Scan for the cell matching the given text and deliver its (X, Y) coordinate at center. 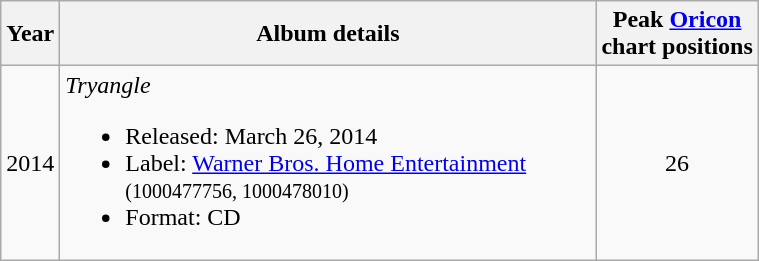
TryangleReleased: March 26, 2014Label: Warner Bros. Home Entertainment (1000477756, 1000478010)Format: CD (328, 163)
Peak Oricon chart positions (677, 34)
Year (30, 34)
2014 (30, 163)
Album details (328, 34)
26 (677, 163)
